Output the [x, y] coordinate of the center of the cell containing the given text.  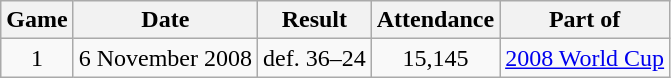
2008 World Cup [585, 58]
Date [165, 20]
Attendance [435, 20]
Result [314, 20]
1 [37, 58]
def. 36–24 [314, 58]
Part of [585, 20]
Game [37, 20]
6 November 2008 [165, 58]
15,145 [435, 58]
